For the text-containing cell, return its midpoint in [x, y] coordinate format. 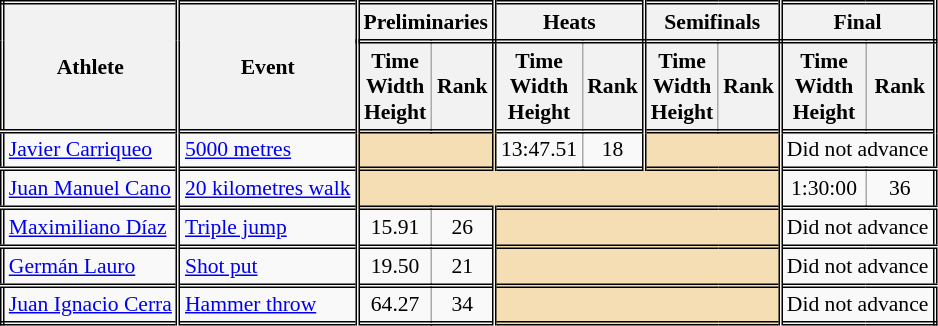
Maximiliano Díaz [90, 228]
13:47.51 [538, 150]
Shot put [268, 266]
64.27 [394, 304]
Hammer throw [268, 304]
20 kilometres walk [268, 190]
19.50 [394, 266]
Javier Carriqueo [90, 150]
26 [464, 228]
21 [464, 266]
Germán Lauro [90, 266]
34 [464, 304]
18 [613, 150]
Juan Ignacio Cerra [90, 304]
Semifinals [712, 22]
Final [858, 22]
15.91 [394, 228]
Triple jump [268, 228]
Preliminaries [426, 22]
Event [268, 67]
36 [900, 190]
Athlete [90, 67]
Heats [569, 22]
Juan Manuel Cano [90, 190]
5000 metres [268, 150]
1:30:00 [823, 190]
